Detect which cell encompasses the target text, then output its (X, Y) center coordinate. 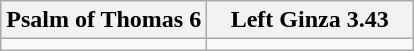
Psalm of Thomas 6 (104, 20)
Left Ginza 3.43 (310, 20)
